Capture the cell that displays the provided text and extract its [x, y] central coordinate. 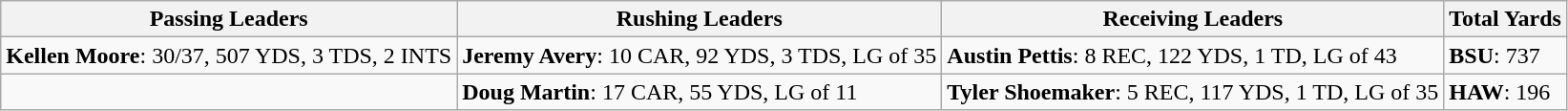
HAW: 196 [1506, 92]
Total Yards [1506, 19]
BSU: 737 [1506, 55]
Tyler Shoemaker: 5 REC, 117 YDS, 1 TD, LG of 35 [1193, 92]
Rushing Leaders [700, 19]
Austin Pettis: 8 REC, 122 YDS, 1 TD, LG of 43 [1193, 55]
Passing Leaders [229, 19]
Kellen Moore: 30/37, 507 YDS, 3 TDS, 2 INTS [229, 55]
Doug Martin: 17 CAR, 55 YDS, LG of 11 [700, 92]
Receiving Leaders [1193, 19]
Jeremy Avery: 10 CAR, 92 YDS, 3 TDS, LG of 35 [700, 55]
